Pinpoint the cell where the given text exists, returning its [x, y] midpoint coordinate. 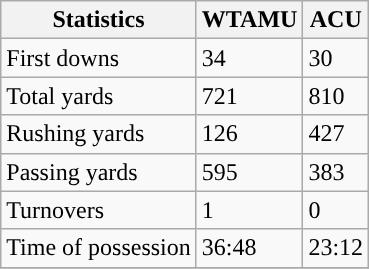
Total yards [99, 96]
36:48 [250, 248]
Passing yards [99, 172]
383 [336, 172]
ACU [336, 20]
Turnovers [99, 210]
126 [250, 134]
30 [336, 58]
595 [250, 172]
Time of possession [99, 248]
Rushing yards [99, 134]
810 [336, 96]
23:12 [336, 248]
721 [250, 96]
0 [336, 210]
427 [336, 134]
34 [250, 58]
Statistics [99, 20]
WTAMU [250, 20]
First downs [99, 58]
1 [250, 210]
